Extract the [x, y] coordinate from the center of the cell holding the provided text.  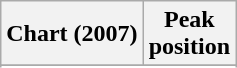
Chart (2007) [72, 34]
Peakposition [189, 34]
